Detect which cell encompasses the target text, then output its [x, y] center coordinate. 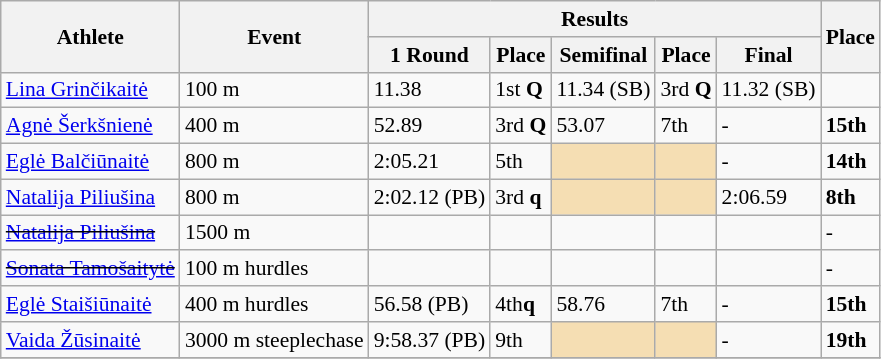
400 m hurdles [274, 304]
Final [769, 55]
2:06.59 [769, 197]
58.76 [603, 304]
56.58 (PB) [430, 304]
4thq [520, 304]
Eglė Balčiūnaitė [90, 162]
Event [274, 36]
3rd q [520, 197]
53.07 [603, 126]
9:58.37 (PB) [430, 340]
19th [850, 340]
2:05.21 [430, 162]
100 m hurdles [274, 269]
11.34 (SB) [603, 90]
Sonata Tamošaitytė [90, 269]
Athlete [90, 36]
Semifinal [603, 55]
Lina Grinčikaitė [90, 90]
400 m [274, 126]
8th [850, 197]
100 m [274, 90]
5th [520, 162]
2:02.12 (PB) [430, 197]
Results [595, 19]
Vaida Žūsinaitė [90, 340]
9th [520, 340]
11.32 (SB) [769, 90]
1st Q [520, 90]
11.38 [430, 90]
3000 m steeplechase [274, 340]
Agnė Šerkšnienė [90, 126]
14th [850, 162]
52.89 [430, 126]
Eglė Staišiūnaitė [90, 304]
1 Round [430, 55]
1500 m [274, 233]
